Extract the (X, Y) coordinate from the center of the cell holding the provided text.  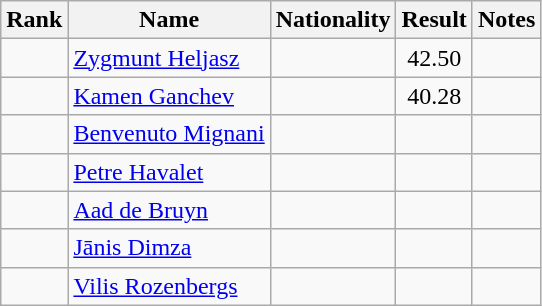
Aad de Bruyn (169, 210)
Nationality (333, 20)
Zygmunt Heljasz (169, 58)
40.28 (434, 96)
Petre Havalet (169, 172)
42.50 (434, 58)
Benvenuto Mignani (169, 134)
Jānis Dimza (169, 248)
Name (169, 20)
Rank (34, 20)
Kamen Ganchev (169, 96)
Vilis Rozenbergs (169, 286)
Notes (506, 20)
Result (434, 20)
